Detect which cell encompasses the target text, then output its [X, Y] center coordinate. 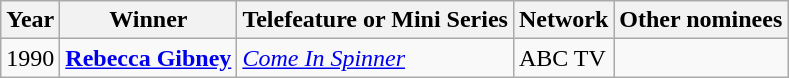
Network [563, 20]
Come In Spinner [376, 58]
Rebecca Gibney [148, 58]
ABC TV [563, 58]
Telefeature or Mini Series [376, 20]
Winner [148, 20]
Year [30, 20]
Other nominees [701, 20]
1990 [30, 58]
